From the cell containing the given text, extract its center point as [X, Y] coordinate. 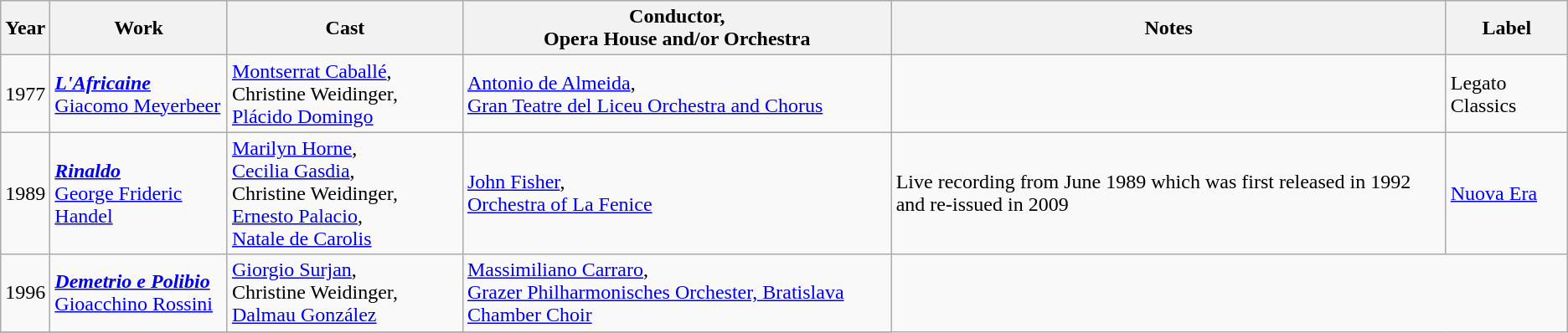
Massimiliano Carraro,Grazer Philharmonisches Orchester, Bratislava Chamber Choir [677, 293]
Nuova Era [1506, 193]
Antonio de Almeida,Gran Teatre del Liceu Orchestra and Chorus [677, 94]
Year [25, 28]
John Fisher,Orchestra of La Fenice [677, 193]
Giorgio Surjan, Christine Weidinger, Dalmau González [345, 293]
1989 [25, 193]
Live recording from June 1989 which was first released in 1992 and re-issued in 2009 [1168, 193]
RinaldoGeorge Frideric Handel [139, 193]
Label [1506, 28]
Legato Classics [1506, 94]
1977 [25, 94]
1996 [25, 293]
Work [139, 28]
Marilyn Horne,Cecilia Gasdia, Christine Weidinger, Ernesto Palacio, Natale de Carolis [345, 193]
Demetrio e PolibioGioacchino Rossini [139, 293]
Conductor,Opera House and/or Orchestra [677, 28]
Cast [345, 28]
L'AfricaineGiacomo Meyerbeer [139, 94]
Notes [1168, 28]
Montserrat Caballé, Christine Weidinger, Plácido Domingo [345, 94]
